Return the [x, y] coordinate for the center point of the cell that contains the specified text.  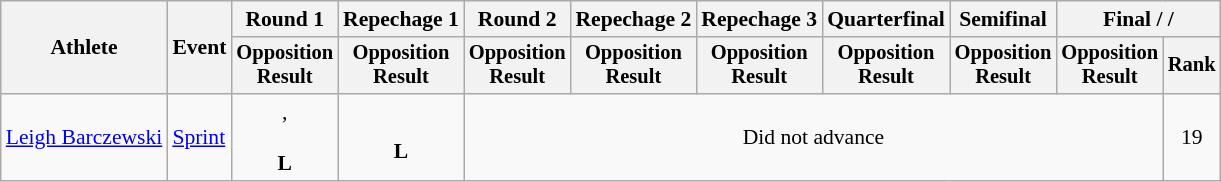
Leigh Barczewski [84, 138]
Semifinal [1004, 19]
Repechage 2 [633, 19]
Did not advance [814, 138]
Event [199, 48]
Athlete [84, 48]
Repechage 3 [759, 19]
Quarterfinal [886, 19]
L [401, 138]
,L [284, 138]
Round 2 [518, 19]
Sprint [199, 138]
Round 1 [284, 19]
Final / / [1138, 19]
19 [1192, 138]
Rank [1192, 66]
Repechage 1 [401, 19]
